Find where the given text appears and provide that cell's center as (x, y) coordinate. 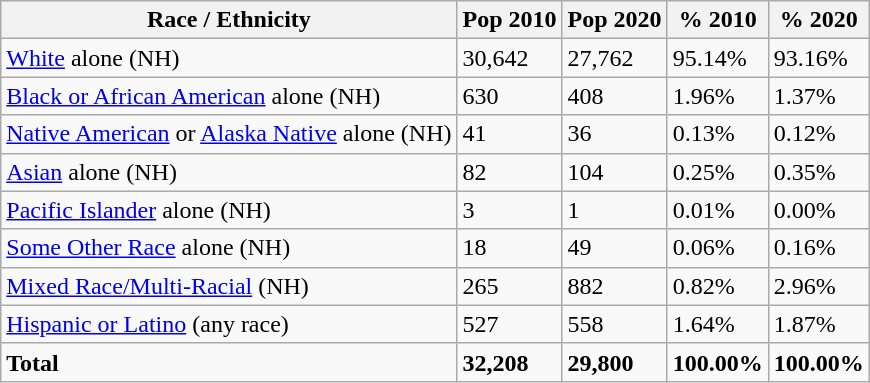
882 (614, 286)
29,800 (614, 362)
Pacific Islander alone (NH) (229, 210)
0.16% (818, 248)
1.96% (718, 96)
36 (614, 134)
95.14% (718, 58)
0.13% (718, 134)
Hispanic or Latino (any race) (229, 324)
White alone (NH) (229, 58)
558 (614, 324)
41 (510, 134)
32,208 (510, 362)
Native American or Alaska Native alone (NH) (229, 134)
1.64% (718, 324)
0.25% (718, 172)
3 (510, 210)
527 (510, 324)
Pop 2020 (614, 20)
Asian alone (NH) (229, 172)
82 (510, 172)
0.01% (718, 210)
104 (614, 172)
408 (614, 96)
265 (510, 286)
1 (614, 210)
Total (229, 362)
0.00% (818, 210)
27,762 (614, 58)
% 2020 (818, 20)
Some Other Race alone (NH) (229, 248)
0.12% (818, 134)
Pop 2010 (510, 20)
Race / Ethnicity (229, 20)
18 (510, 248)
Mixed Race/Multi-Racial (NH) (229, 286)
Black or African American alone (NH) (229, 96)
30,642 (510, 58)
1.37% (818, 96)
0.06% (718, 248)
2.96% (818, 286)
1.87% (818, 324)
93.16% (818, 58)
630 (510, 96)
0.82% (718, 286)
0.35% (818, 172)
49 (614, 248)
% 2010 (718, 20)
